Output the (X, Y) coordinate of the center of the cell containing the given text.  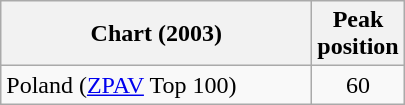
Chart (2003) (156, 34)
Poland (ZPAV Top 100) (156, 85)
Peakposition (358, 34)
60 (358, 85)
